Locate the cell with the specified text and output its [x, y] center coordinate. 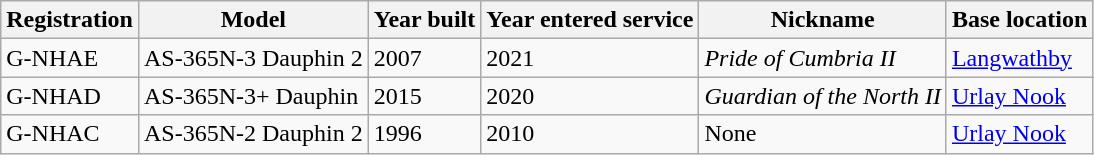
2015 [424, 96]
AS-365N-2 Dauphin 2 [253, 134]
Nickname [823, 20]
G-NHAE [70, 58]
AS-365N-3+ Dauphin [253, 96]
Pride of Cumbria II [823, 58]
2010 [590, 134]
Base location [1019, 20]
2020 [590, 96]
Year entered service [590, 20]
2007 [424, 58]
1996 [424, 134]
2021 [590, 58]
AS-365N-3 Dauphin 2 [253, 58]
None [823, 134]
Year built [424, 20]
Langwathby [1019, 58]
Registration [70, 20]
G-NHAC [70, 134]
Guardian of the North II [823, 96]
G-NHAD [70, 96]
Model [253, 20]
